Determine the [x, y] coordinate at the center of the cell enclosing the given text.  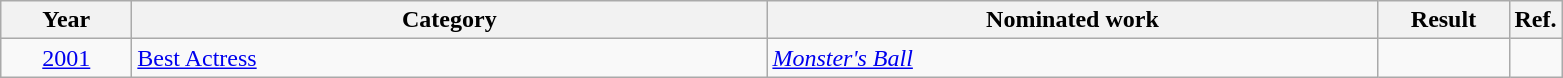
Category [450, 20]
Monster's Ball [1072, 58]
Ref. [1536, 20]
Nominated work [1072, 20]
Result [1444, 20]
2001 [66, 58]
Best Actress [450, 58]
Year [66, 20]
